For the text-containing cell, return its midpoint in [X, Y] coordinate format. 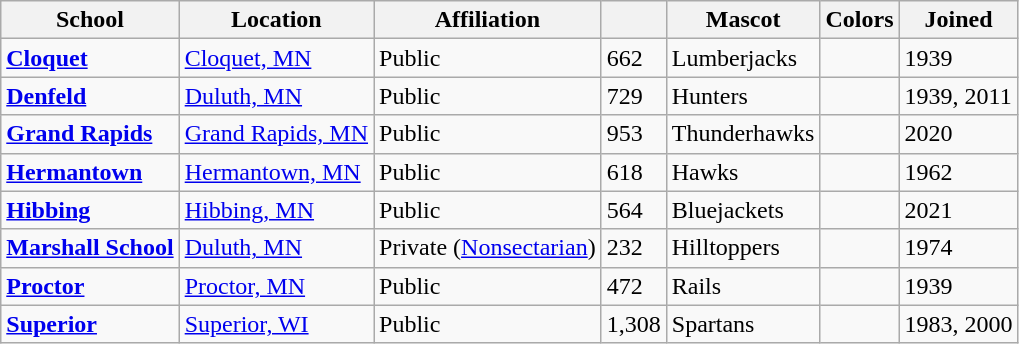
Hawks [743, 172]
Hibbing, MN [276, 210]
Joined [958, 20]
Mascot [743, 20]
Colors [860, 20]
Hibbing [90, 210]
Hunters [743, 96]
Thunderhawks [743, 134]
1,308 [634, 324]
1983, 2000 [958, 324]
472 [634, 286]
Hermantown, MN [276, 172]
618 [634, 172]
2021 [958, 210]
Hilltoppers [743, 248]
Lumberjacks [743, 58]
School [90, 20]
Affiliation [488, 20]
Grand Rapids, MN [276, 134]
Marshall School [90, 248]
Hermantown [90, 172]
Cloquet [90, 58]
Private (Nonsectarian) [488, 248]
Grand Rapids [90, 134]
Cloquet, MN [276, 58]
564 [634, 210]
1962 [958, 172]
1939, 2011 [958, 96]
Proctor, MN [276, 286]
Rails [743, 286]
Bluejackets [743, 210]
232 [634, 248]
729 [634, 96]
2020 [958, 134]
Superior, WI [276, 324]
Superior [90, 324]
662 [634, 58]
Location [276, 20]
953 [634, 134]
Proctor [90, 286]
Denfeld [90, 96]
1974 [958, 248]
Spartans [743, 324]
